Search for the cell housing the specified text and yield its [X, Y] center coordinate. 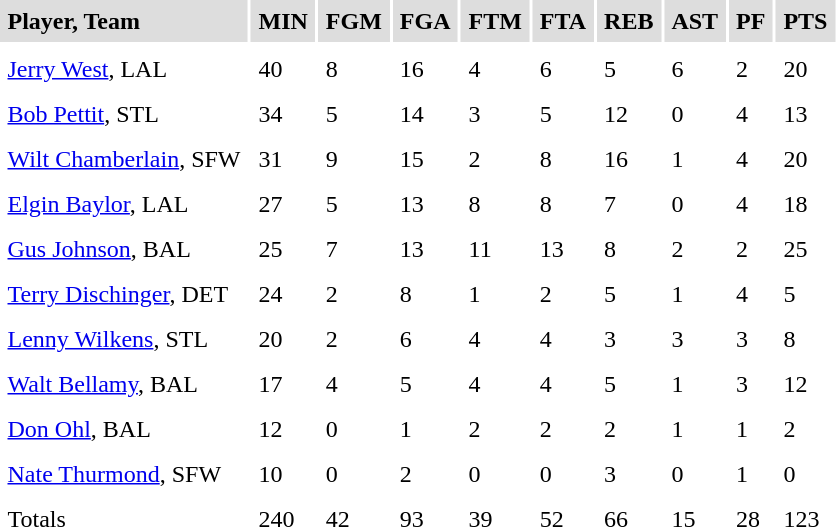
MIN [283, 21]
Gus Johnson, BAL [124, 249]
18 [806, 204]
31 [283, 159]
34 [283, 114]
Walt Bellamy, BAL [124, 384]
Wilt Chamberlain, SFW [124, 159]
10 [283, 474]
Terry Dischinger, DET [124, 294]
FTM [495, 21]
Lenny Wilkens, STL [124, 339]
Player, Team [124, 21]
24 [283, 294]
REB [629, 21]
AST [695, 21]
FGA [425, 21]
FGM [354, 21]
Elgin Baylor, LAL [124, 204]
17 [283, 384]
14 [425, 114]
Jerry West, LAL [124, 69]
11 [495, 249]
40 [283, 69]
PF [751, 21]
15 [425, 159]
27 [283, 204]
Nate Thurmond, SFW [124, 474]
Bob Pettit, STL [124, 114]
Don Ohl, BAL [124, 429]
FTA [562, 21]
PTS [806, 21]
9 [354, 159]
